Pinpoint the cell where the given text exists, returning its [X, Y] midpoint coordinate. 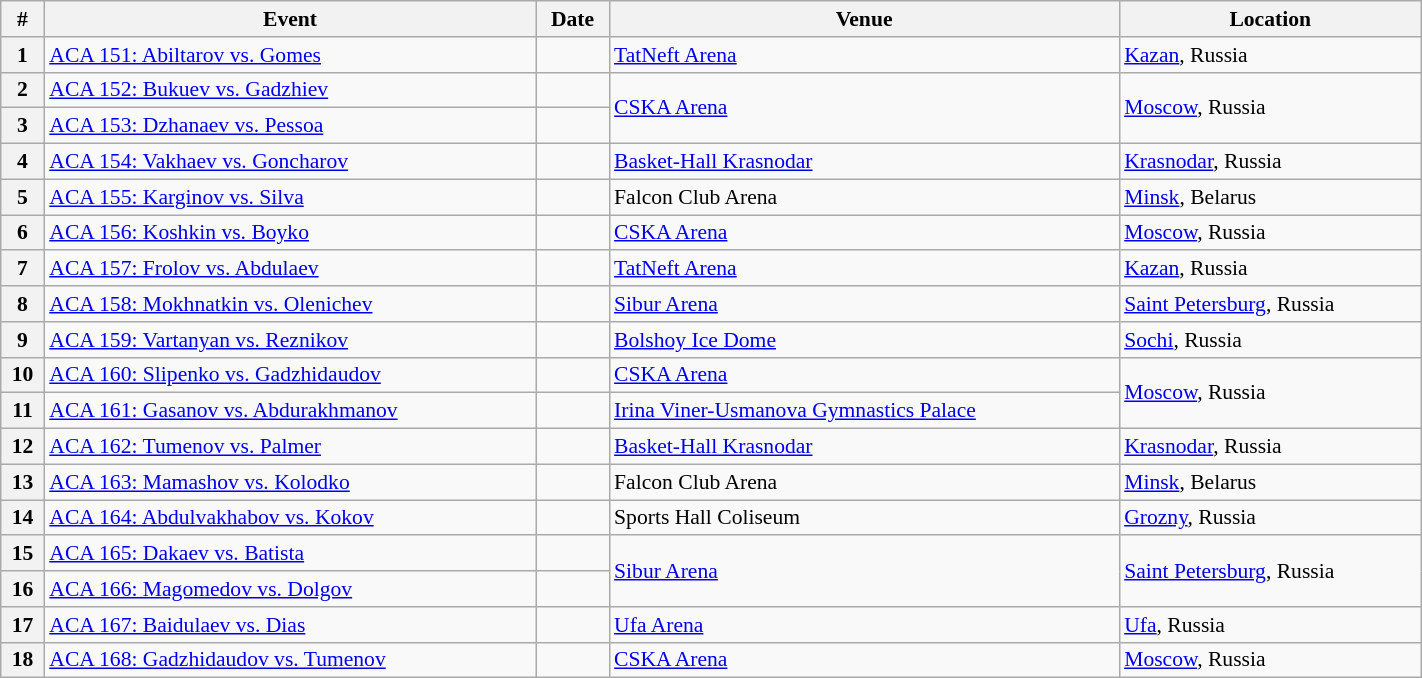
ACA 162: Tumenov vs. Palmer [290, 447]
13 [22, 482]
ACA 160: Slipenko vs. Gadzhidaudov [290, 375]
ACA 154: Vakhaev vs. Goncharov [290, 162]
# [22, 19]
ACA 164: Abdulvakhabov vs. Kokov [290, 518]
14 [22, 518]
Venue [864, 19]
ACA 159: Vartanyan vs. Reznikov [290, 340]
Bolshoy Ice Dome [864, 340]
4 [22, 162]
Ufa, Russia [1270, 625]
8 [22, 304]
12 [22, 447]
10 [22, 375]
16 [22, 589]
ACA 167: Baidulaev vs. Dias [290, 625]
Date [572, 19]
ACA 158: Mokhnatkin vs. Olenichev [290, 304]
Location [1270, 19]
ACA 161: Gasanov vs. Abdurakhmanov [290, 411]
15 [22, 554]
Ufa Arena [864, 625]
18 [22, 660]
ACA 156: Koshkin vs. Boyko [290, 233]
ACA 153: Dzhanaev vs. Pessoa [290, 126]
ACA 163: Mamashov vs. Kolodko [290, 482]
ACA 151: Abiltarov vs. Gomes [290, 55]
Irina Viner-Usmanova Gymnastics Palace [864, 411]
ACA 155: Karginov vs. Silva [290, 197]
17 [22, 625]
3 [22, 126]
Sports Hall Coliseum [864, 518]
11 [22, 411]
Grozny, Russia [1270, 518]
5 [22, 197]
ACA 152: Bukuev vs. Gadzhiev [290, 90]
ACA 165: Dakaev vs. Batista [290, 554]
Sochi, Russia [1270, 340]
ACA 157: Frolov vs. Abdulaev [290, 269]
ACA 166: Magomedov vs. Dolgov [290, 589]
1 [22, 55]
ACA 168: Gadzhidaudov vs. Tumenov [290, 660]
Event [290, 19]
6 [22, 233]
2 [22, 90]
7 [22, 269]
9 [22, 340]
